Pinpoint the cell where the given text exists, returning its [x, y] midpoint coordinate. 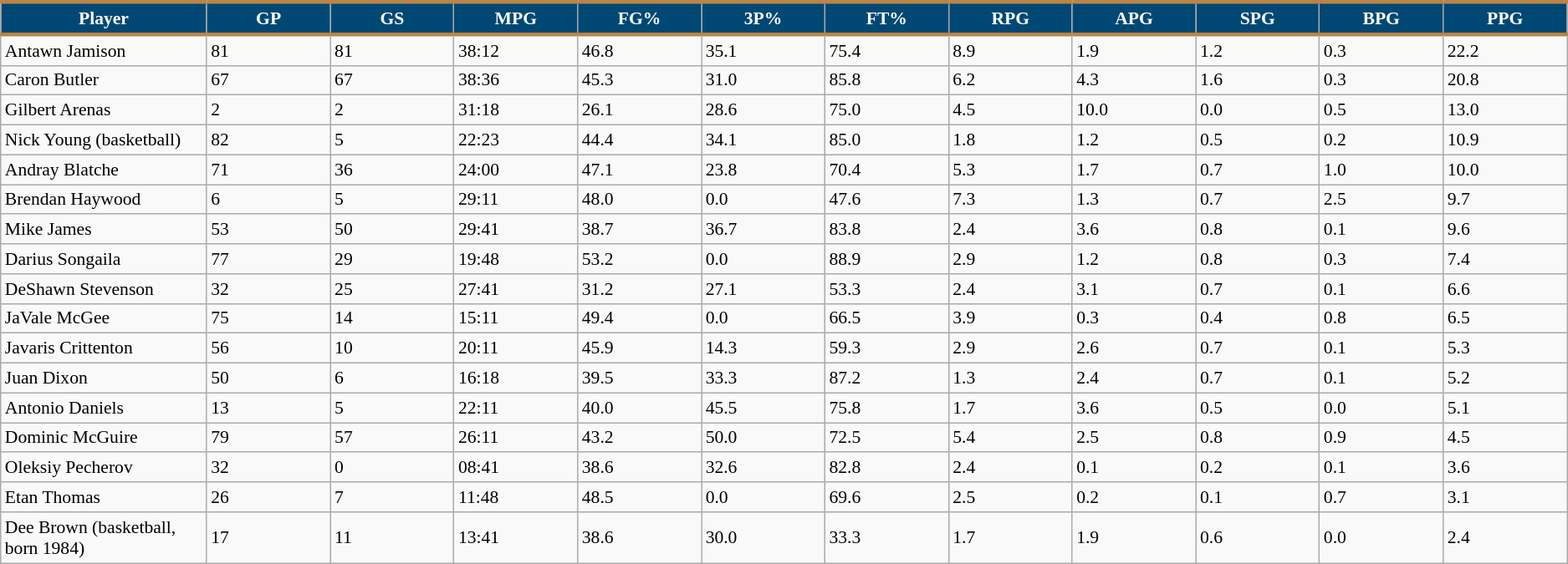
08:41 [516, 468]
48.5 [640, 497]
70.4 [886, 170]
9.7 [1505, 200]
75.8 [886, 408]
56 [268, 348]
10.9 [1505, 140]
31.0 [764, 80]
GS [392, 18]
66.5 [886, 318]
APG [1134, 18]
20.8 [1505, 80]
25 [392, 289]
DeShawn Stevenson [104, 289]
26.1 [640, 110]
48.0 [640, 200]
1.0 [1382, 170]
29 [392, 259]
17 [268, 538]
5.2 [1505, 379]
Mike James [104, 230]
77 [268, 259]
16:18 [516, 379]
69.6 [886, 497]
26 [268, 497]
Gilbert Arenas [104, 110]
36.7 [764, 230]
87.2 [886, 379]
27:41 [516, 289]
22.2 [1505, 50]
3.9 [1010, 318]
SPG [1258, 18]
53.3 [886, 289]
14 [392, 318]
85.0 [886, 140]
1.8 [1010, 140]
31:18 [516, 110]
GP [268, 18]
Etan Thomas [104, 497]
11 [392, 538]
6.2 [1010, 80]
38:36 [516, 80]
75.0 [886, 110]
59.3 [886, 348]
6.6 [1505, 289]
14.3 [764, 348]
82.8 [886, 468]
5.1 [1505, 408]
Dee Brown (basketball, born 1984) [104, 538]
85.8 [886, 80]
40.0 [640, 408]
23.8 [764, 170]
71 [268, 170]
38.7 [640, 230]
19:48 [516, 259]
22:11 [516, 408]
MPG [516, 18]
FG% [640, 18]
45.5 [764, 408]
49.4 [640, 318]
72.5 [886, 438]
7.3 [1010, 200]
32.6 [764, 468]
13:41 [516, 538]
29:41 [516, 230]
13.0 [1505, 110]
RPG [1010, 18]
45.9 [640, 348]
47.1 [640, 170]
0.4 [1258, 318]
JaVale McGee [104, 318]
5.4 [1010, 438]
36 [392, 170]
53.2 [640, 259]
27.1 [764, 289]
PPG [1505, 18]
9.6 [1505, 230]
46.8 [640, 50]
7.4 [1505, 259]
45.3 [640, 80]
Javaris Crittenton [104, 348]
83.8 [886, 230]
47.6 [886, 200]
10 [392, 348]
Darius Songaila [104, 259]
53 [268, 230]
2.6 [1134, 348]
Dominic McGuire [104, 438]
22:23 [516, 140]
3P% [764, 18]
24:00 [516, 170]
34.1 [764, 140]
75 [268, 318]
35.1 [764, 50]
31.2 [640, 289]
11:48 [516, 497]
0 [392, 468]
FT% [886, 18]
15:11 [516, 318]
30.0 [764, 538]
38:12 [516, 50]
8.9 [1010, 50]
Andray Blatche [104, 170]
44.4 [640, 140]
Oleksiy Pecherov [104, 468]
43.2 [640, 438]
1.6 [1258, 80]
0.6 [1258, 538]
7 [392, 497]
50.0 [764, 438]
Juan Dixon [104, 379]
75.4 [886, 50]
29:11 [516, 200]
0.9 [1382, 438]
6.5 [1505, 318]
Antawn Jamison [104, 50]
BPG [1382, 18]
20:11 [516, 348]
Brendan Haywood [104, 200]
82 [268, 140]
Player [104, 18]
Antonio Daniels [104, 408]
57 [392, 438]
Nick Young (basketball) [104, 140]
28.6 [764, 110]
Caron Butler [104, 80]
26:11 [516, 438]
13 [268, 408]
4.3 [1134, 80]
79 [268, 438]
39.5 [640, 379]
88.9 [886, 259]
